Scan for the cell matching the given text and deliver its (x, y) coordinate at center. 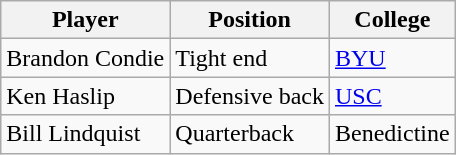
Defensive back (250, 96)
Player (86, 20)
USC (392, 96)
Ken Haslip (86, 96)
Quarterback (250, 134)
Bill Lindquist (86, 134)
Brandon Condie (86, 58)
BYU (392, 58)
Benedictine (392, 134)
Position (250, 20)
College (392, 20)
Tight end (250, 58)
